Detect which cell encompasses the target text, then output its [x, y] center coordinate. 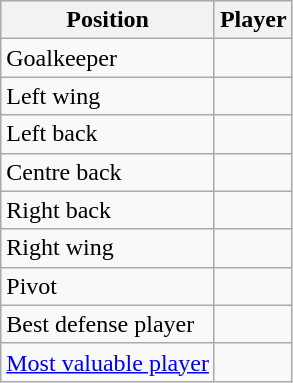
Position [108, 20]
Best defense player [108, 324]
Pivot [108, 286]
Left wing [108, 96]
Most valuable player [108, 362]
Goalkeeper [108, 58]
Centre back [108, 172]
Right wing [108, 248]
Player [253, 20]
Right back [108, 210]
Left back [108, 134]
